Determine the (X, Y) coordinate at the center of the cell enclosing the given text.  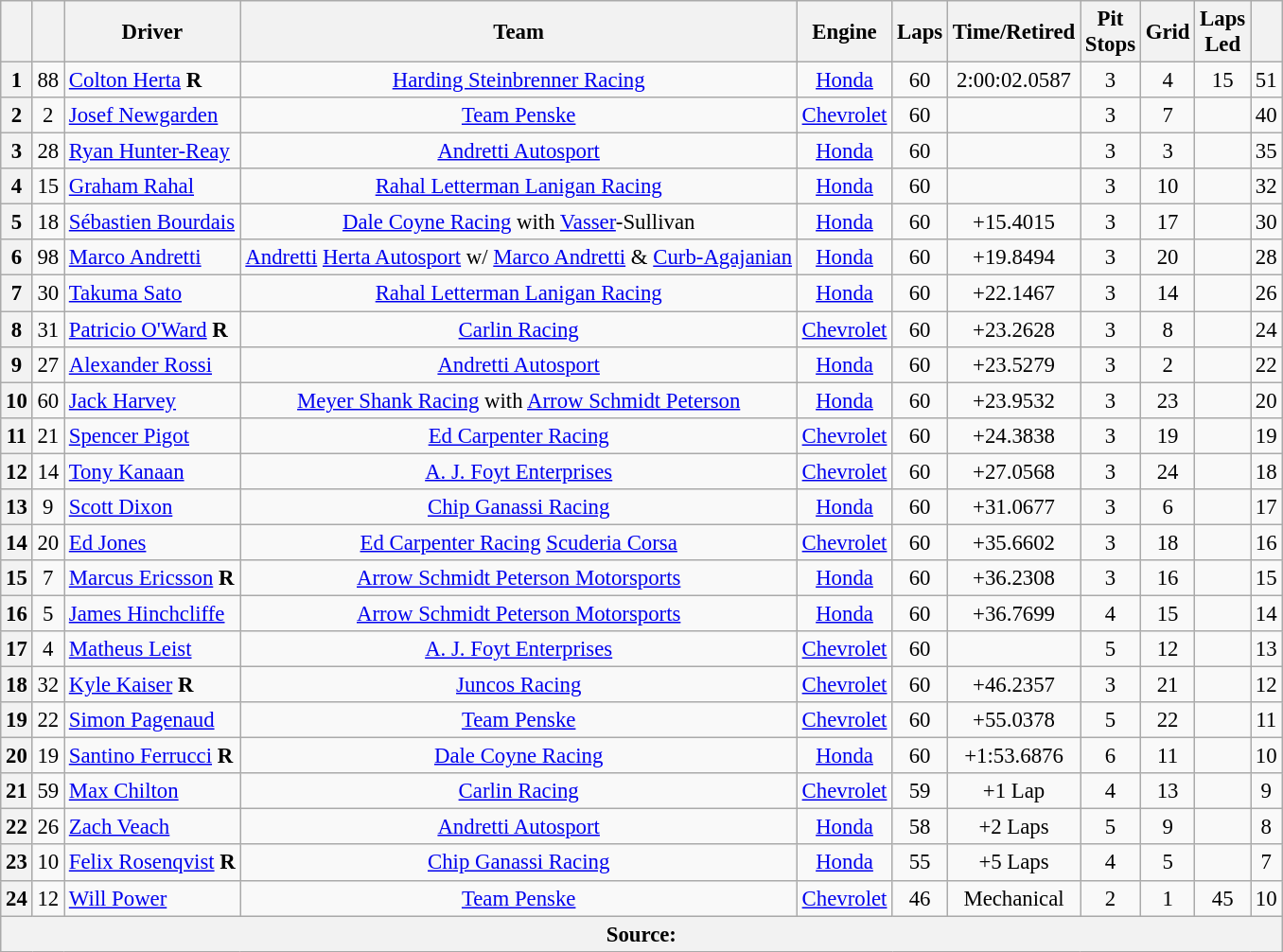
Mechanical (1013, 898)
35 (1266, 151)
LapsLed (1222, 32)
Source: (641, 934)
+27.0568 (1013, 471)
2:00:02.0587 (1013, 80)
+36.2308 (1013, 578)
58 (920, 827)
Dale Coyne Racing (518, 756)
Will Power (153, 898)
Marcus Ericsson R (153, 578)
Josef Newgarden (153, 115)
Ryan Hunter-Reay (153, 151)
Graham Rahal (153, 186)
Team (518, 32)
Tony Kanaan (153, 471)
+5 Laps (1013, 863)
Santino Ferrucci R (153, 756)
Driver (153, 32)
Kyle Kaiser R (153, 685)
+31.0677 (1013, 507)
Scott Dixon (153, 507)
Ed Carpenter Racing Scuderia Corsa (518, 542)
+23.5279 (1013, 364)
+23.2628 (1013, 329)
Felix Rosenqvist R (153, 863)
Max Chilton (153, 791)
Ed Jones (153, 542)
Engine (844, 32)
+22.1467 (1013, 293)
Time/Retired (1013, 32)
Colton Herta R (153, 80)
Laps (920, 32)
27 (47, 364)
+46.2357 (1013, 685)
51 (1266, 80)
PitStops (1111, 32)
Matheus Leist (153, 649)
Dale Coyne Racing with Vasser-Sullivan (518, 222)
Harding Steinbrenner Racing (518, 80)
Spencer Pigot (153, 435)
+1:53.6876 (1013, 756)
+1 Lap (1013, 791)
45 (1222, 898)
31 (47, 329)
Alexander Rossi (153, 364)
Juncos Racing (518, 685)
+19.8494 (1013, 258)
40 (1266, 115)
+23.9532 (1013, 400)
Simon Pagenaud (153, 720)
James Hinchcliffe (153, 613)
46 (920, 898)
Grid (1168, 32)
Ed Carpenter Racing (518, 435)
Zach Veach (153, 827)
+15.4015 (1013, 222)
+36.7699 (1013, 613)
Jack Harvey (153, 400)
88 (47, 80)
98 (47, 258)
Marco Andretti (153, 258)
+55.0378 (1013, 720)
+35.6602 (1013, 542)
+2 Laps (1013, 827)
+24.3838 (1013, 435)
Patricio O'Ward R (153, 329)
Takuma Sato (153, 293)
Sébastien Bourdais (153, 222)
Andretti Herta Autosport w/ Marco Andretti & Curb-Agajanian (518, 258)
55 (920, 863)
Meyer Shank Racing with Arrow Schmidt Peterson (518, 400)
